Identify which cell holds the provided text, then report its (X, Y) central coordinate. 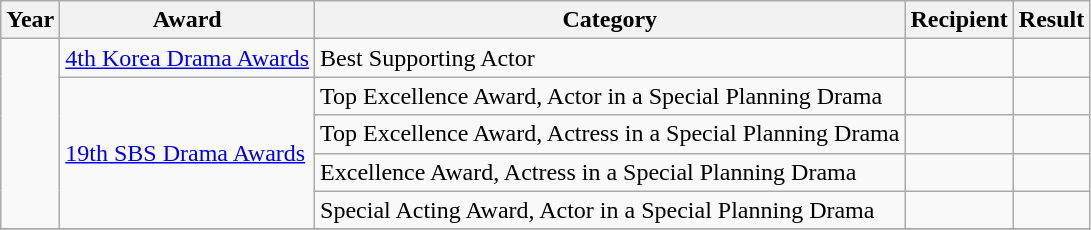
19th SBS Drama Awards (188, 153)
Best Supporting Actor (610, 58)
4th Korea Drama Awards (188, 58)
Top Excellence Award, Actor in a Special Planning Drama (610, 96)
Top Excellence Award, Actress in a Special Planning Drama (610, 134)
Category (610, 20)
Year (30, 20)
Result (1051, 20)
Award (188, 20)
Recipient (959, 20)
Special Acting Award, Actor in a Special Planning Drama (610, 210)
Excellence Award, Actress in a Special Planning Drama (610, 172)
